Extract the (x, y) coordinate from the center of the cell holding the provided text.  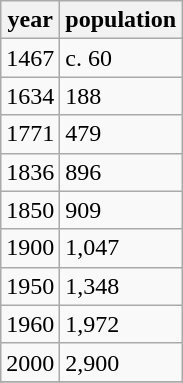
population (121, 20)
2000 (30, 362)
1,047 (121, 248)
479 (121, 134)
c. 60 (121, 58)
896 (121, 172)
1850 (30, 210)
2,900 (121, 362)
188 (121, 96)
1634 (30, 96)
909 (121, 210)
1,348 (121, 286)
1771 (30, 134)
1900 (30, 248)
1,972 (121, 324)
1960 (30, 324)
1467 (30, 58)
1836 (30, 172)
year (30, 20)
1950 (30, 286)
